Find where the given text appears and provide that cell's center as [X, Y] coordinate. 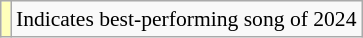
Indicates best-performing song of 2024 [186, 19]
